From the cell containing the given text, extract its center point as [x, y] coordinate. 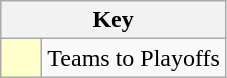
Teams to Playoffs [134, 58]
Key [114, 20]
